Detect which cell encompasses the target text, then output its [X, Y] center coordinate. 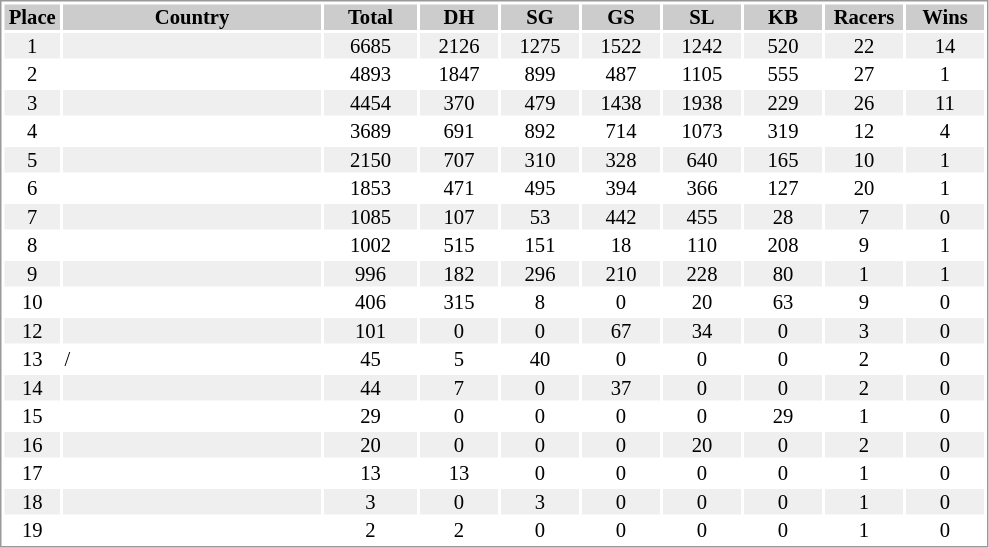
310 [540, 160]
/ [192, 359]
Place [32, 17]
1847 [459, 75]
4893 [370, 75]
442 [621, 217]
471 [459, 189]
208 [783, 245]
GS [621, 17]
44 [370, 388]
899 [540, 75]
22 [864, 46]
1085 [370, 217]
892 [540, 131]
53 [540, 217]
1522 [621, 46]
394 [621, 189]
229 [783, 103]
555 [783, 75]
328 [621, 160]
SG [540, 17]
1073 [702, 131]
370 [459, 103]
16 [32, 445]
319 [783, 131]
Wins [945, 17]
Racers [864, 17]
17 [32, 473]
15 [32, 417]
Country [192, 17]
495 [540, 189]
1853 [370, 189]
SL [702, 17]
640 [702, 160]
63 [783, 303]
26 [864, 103]
27 [864, 75]
714 [621, 131]
520 [783, 46]
996 [370, 274]
107 [459, 217]
19 [32, 531]
101 [370, 331]
1438 [621, 103]
80 [783, 274]
67 [621, 331]
110 [702, 245]
1105 [702, 75]
479 [540, 103]
315 [459, 303]
151 [540, 245]
1242 [702, 46]
296 [540, 274]
4454 [370, 103]
11 [945, 103]
707 [459, 160]
45 [370, 359]
6685 [370, 46]
KB [783, 17]
2150 [370, 160]
165 [783, 160]
40 [540, 359]
37 [621, 388]
3689 [370, 131]
455 [702, 217]
28 [783, 217]
1002 [370, 245]
691 [459, 131]
34 [702, 331]
Total [370, 17]
487 [621, 75]
182 [459, 274]
127 [783, 189]
515 [459, 245]
210 [621, 274]
366 [702, 189]
1938 [702, 103]
6 [32, 189]
DH [459, 17]
228 [702, 274]
2126 [459, 46]
406 [370, 303]
1275 [540, 46]
